Extract the [X, Y] coordinate from the center of the cell holding the provided text.  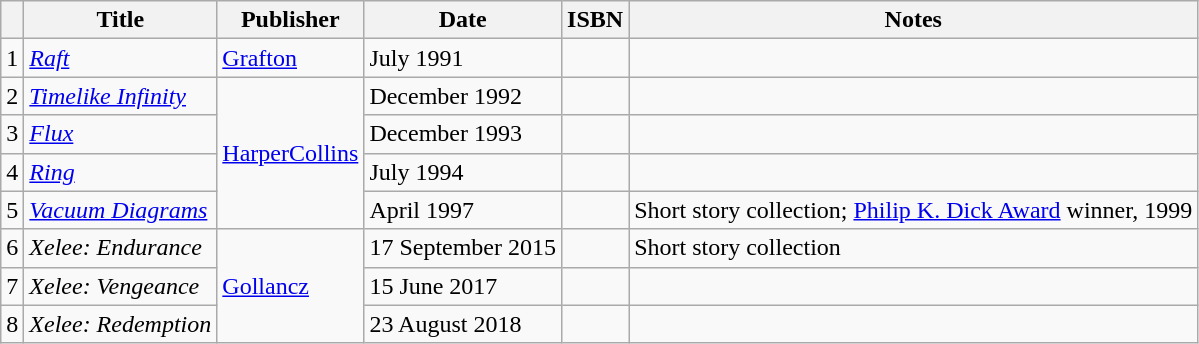
Title [120, 20]
July 1994 [463, 172]
Xelee: Redemption [120, 324]
4 [12, 172]
Flux [120, 134]
Gollancz [290, 286]
17 September 2015 [463, 248]
Ring [120, 172]
Timelike Infinity [120, 96]
15 June 2017 [463, 286]
April 1997 [463, 210]
December 1993 [463, 134]
Xelee: Vengeance [120, 286]
Date [463, 20]
5 [12, 210]
3 [12, 134]
Short story collection; Philip K. Dick Award winner, 1999 [914, 210]
Publisher [290, 20]
Raft [120, 58]
Grafton [290, 58]
Xelee: Endurance [120, 248]
1 [12, 58]
July 1991 [463, 58]
7 [12, 286]
2 [12, 96]
December 1992 [463, 96]
6 [12, 248]
HarperCollins [290, 153]
Vacuum Diagrams [120, 210]
23 August 2018 [463, 324]
8 [12, 324]
Notes [914, 20]
ISBN [596, 20]
Short story collection [914, 248]
